For the text-containing cell, return its midpoint in (x, y) coordinate format. 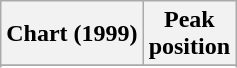
Peakposition (189, 34)
Chart (1999) (72, 34)
